Return (x, y) of the center of cell containing provided text 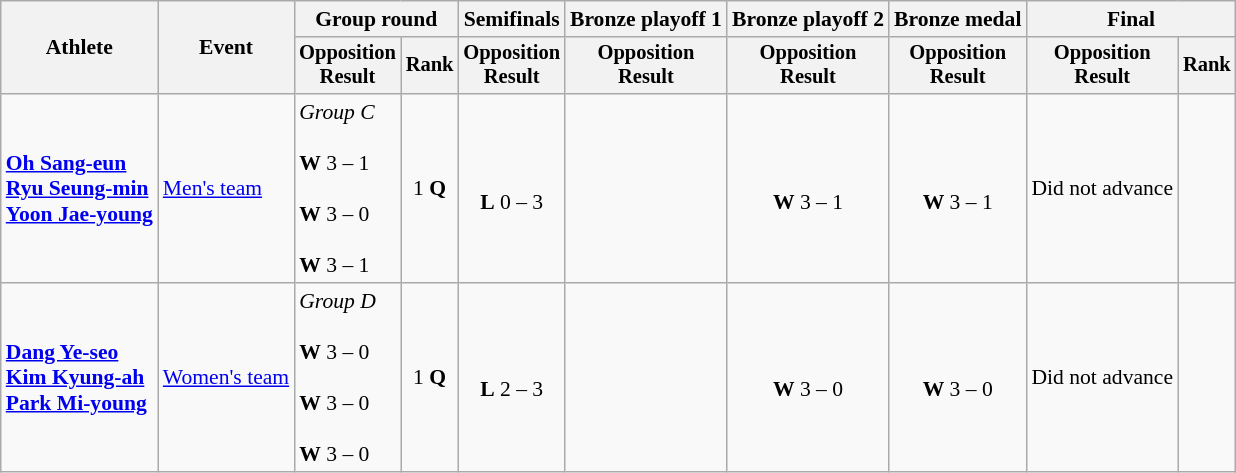
L 0 – 3 (512, 188)
Event (226, 48)
Athlete (80, 48)
L 2 – 3 (512, 378)
Oh Sang-eunRyu Seung-minYoon Jae-young (80, 188)
Bronze medal (958, 19)
Group round (376, 19)
Men's team (226, 188)
Semifinals (512, 19)
Group CW 3 – 1W 3 – 0W 3 – 1 (348, 188)
Bronze playoff 2 (808, 19)
Final (1130, 19)
Dang Ye-seoKim Kyung-ahPark Mi-young (80, 378)
Bronze playoff 1 (646, 19)
Women's team (226, 378)
Group DW 3 – 0W 3 – 0W 3 – 0 (348, 378)
